Detect which cell encompasses the target text, then output its [X, Y] center coordinate. 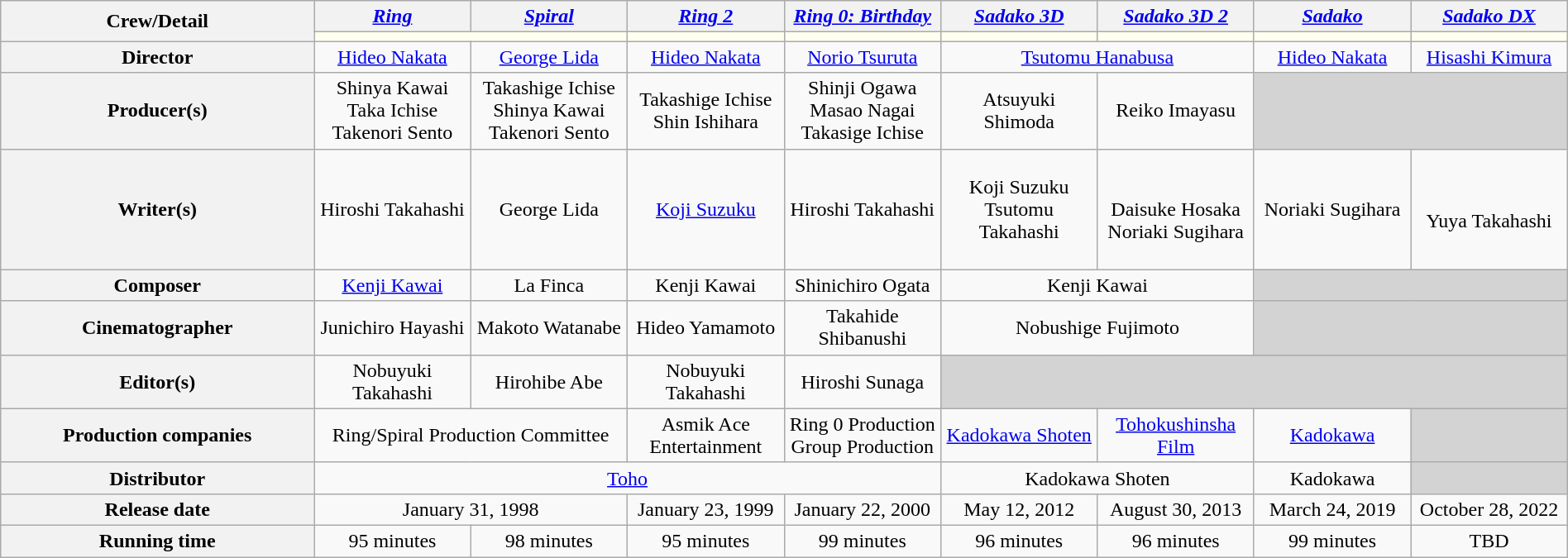
January 31, 1998 [471, 509]
Running time [157, 541]
Ring 0 Production Group Production [862, 435]
Yuya Takahashi [1489, 209]
Distributor [157, 478]
Spiral [549, 17]
Ring [392, 17]
Hiroshi Sunaga [862, 382]
Shinichiro Ogata [862, 285]
Sadako 3D 2 [1176, 17]
Sadako 3D [1019, 17]
Producer(s) [157, 111]
Shinya KawaiTaka IchiseTakenori Sento [392, 111]
Nobushige Fujimoto [1097, 327]
Sadako DX [1489, 17]
Crew/Detail [157, 21]
Release date [157, 509]
Shinji OgawaMasao NagaiTakasige Ichise [862, 111]
Takashige IchiseShin Ishihara [706, 111]
Director [157, 57]
Daisuke HosakaNoriaki Sugihara [1176, 209]
Atsuyuki Shimoda [1019, 111]
Editor(s) [157, 382]
March 24, 2019 [1331, 509]
May 12, 2012 [1019, 509]
Takashige IchiseShinya KawaiTakenori Sento [549, 111]
Noriaki Sugihara [1331, 209]
Takahide Shibanushi [862, 327]
Toho [628, 478]
January 22, 2000 [862, 509]
98 minutes [549, 541]
Composer [157, 285]
Makoto Watanabe [549, 327]
Ring 2 [706, 17]
Ring 0: Birthday [862, 17]
Reiko Imayasu [1176, 111]
TBD [1489, 541]
Tohokushinsha Film [1176, 435]
October 28, 2022 [1489, 509]
Ring/Spiral Production Committee [471, 435]
Asmik Ace Entertainment [706, 435]
Hirohibe Abe [549, 382]
Koji SuzukuTsutomu Takahashi [1019, 209]
Hideo Yamamoto [706, 327]
Sadako [1331, 17]
Tsutomu Hanabusa [1097, 57]
Junichiro Hayashi [392, 327]
Hisashi Kimura [1489, 57]
La Finca [549, 285]
Cinematographer [157, 327]
Writer(s) [157, 209]
Koji Suzuku [706, 209]
August 30, 2013 [1176, 509]
Production companies [157, 435]
Norio Tsuruta [862, 57]
January 23, 1999 [706, 509]
